Identify which cell holds the provided text, then report its [x, y] central coordinate. 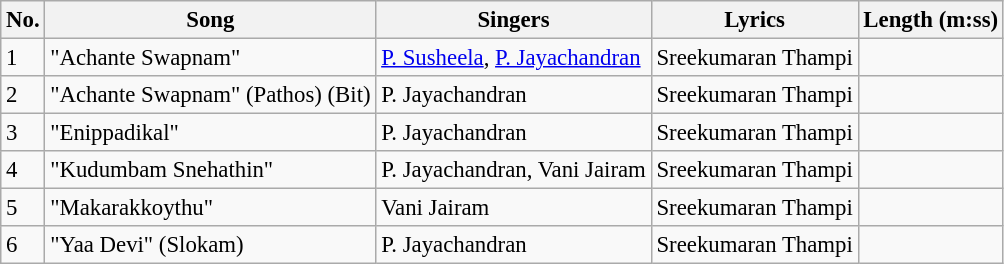
No. [23, 20]
"Yaa Devi" (Slokam) [210, 245]
"Achante Swapnam" [210, 58]
Singers [514, 20]
Length (m:ss) [930, 20]
Lyrics [754, 20]
4 [23, 170]
1 [23, 58]
Vani Jairam [514, 208]
"Achante Swapnam" (Pathos) (Bit) [210, 95]
P. Susheela, P. Jayachandran [514, 58]
6 [23, 245]
5 [23, 208]
P. Jayachandran, Vani Jairam [514, 170]
3 [23, 133]
Song [210, 20]
"Makarakkoythu" [210, 208]
2 [23, 95]
"Enippadikal" [210, 133]
"Kudumbam Snehathin" [210, 170]
